Provide the (X, Y) coordinate of the cell's center where the given text is located.  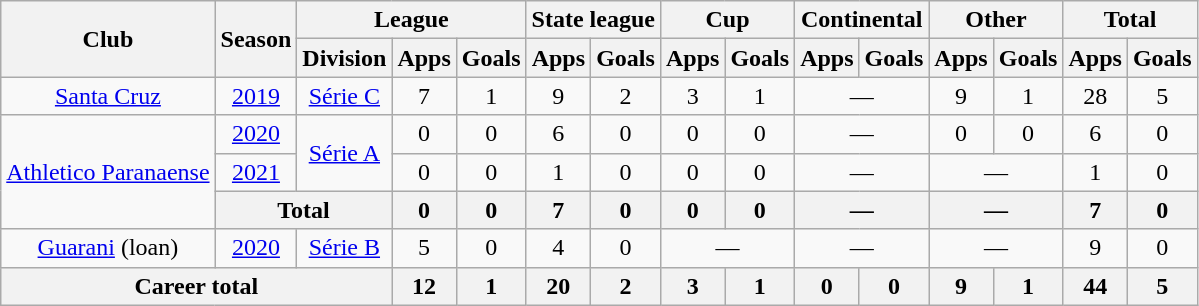
Guarani (loan) (108, 248)
2019 (256, 96)
League (412, 20)
Club (108, 39)
Season (256, 39)
Continental (862, 20)
State league (593, 20)
Série B (344, 248)
28 (1095, 96)
44 (1095, 286)
Série C (344, 96)
Career total (196, 286)
Athletico Paranaense (108, 172)
Cup (727, 20)
Other (996, 20)
20 (558, 286)
Santa Cruz (108, 96)
2021 (256, 172)
4 (558, 248)
Série A (344, 153)
Division (344, 58)
12 (424, 286)
